Determine the (X, Y) coordinate at the center of the cell enclosing the given text.  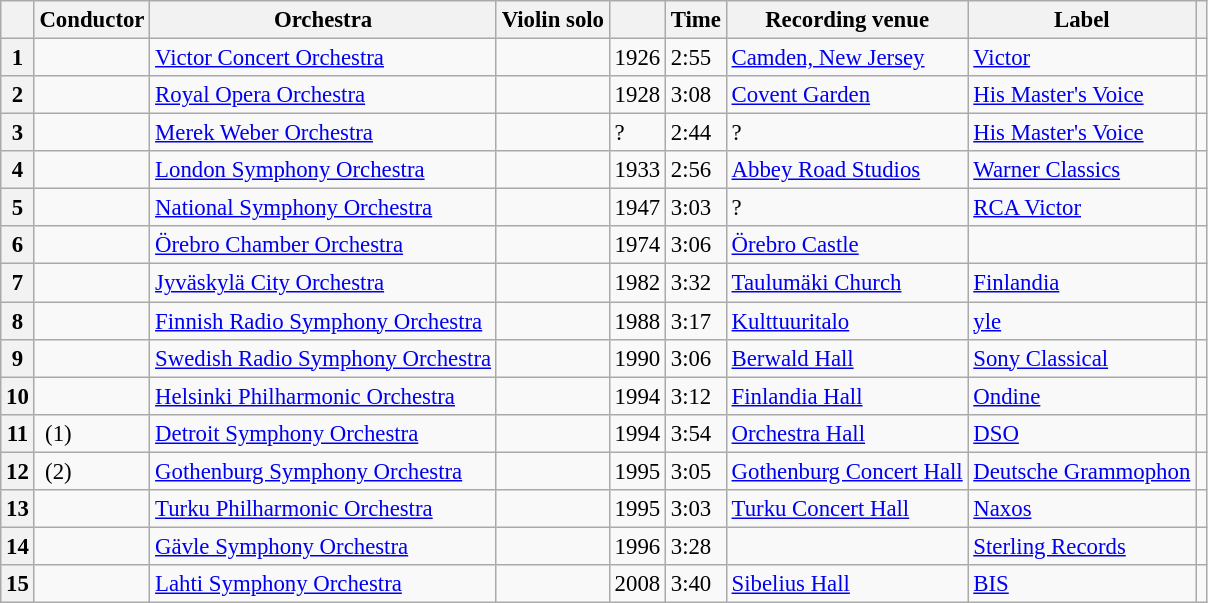
8 (18, 321)
1933 (637, 170)
1947 (637, 208)
3:54 (696, 433)
DSO (1082, 433)
Orchestra Hall (847, 433)
3:17 (696, 321)
Sony Classical (1082, 358)
Finlandia Hall (847, 396)
Covent Garden (847, 95)
Gävle Symphony Orchestra (324, 546)
Örebro Castle (847, 245)
Gothenburg Symphony Orchestra (324, 471)
Kulttuuritalo (847, 321)
3 (18, 133)
10 (18, 396)
Deutsche Grammophon (1082, 471)
3:40 (696, 584)
Warner Classics (1082, 170)
13 (18, 509)
(2) (92, 471)
BIS (1082, 584)
11 (18, 433)
2:55 (696, 58)
Gothenburg Concert Hall (847, 471)
2008 (637, 584)
2:44 (696, 133)
Örebro Chamber Orchestra (324, 245)
Swedish Radio Symphony Orchestra (324, 358)
Conductor (92, 20)
4 (18, 170)
Lahti Symphony Orchestra (324, 584)
1926 (637, 58)
7 (18, 283)
Berwald Hall (847, 358)
14 (18, 546)
Recording venue (847, 20)
15 (18, 584)
9 (18, 358)
Taulumäki Church (847, 283)
National Symphony Orchestra (324, 208)
Ondine (1082, 396)
Time (696, 20)
1996 (637, 546)
Victor Concert Orchestra (324, 58)
1988 (637, 321)
6 (18, 245)
Royal Opera Orchestra (324, 95)
3:32 (696, 283)
Orchestra (324, 20)
1982 (637, 283)
1990 (637, 358)
1 (18, 58)
Violin solo (552, 20)
Camden, New Jersey (847, 58)
Helsinki Philharmonic Orchestra (324, 396)
3:28 (696, 546)
Turku Philharmonic Orchestra (324, 509)
London Symphony Orchestra (324, 170)
Finnish Radio Symphony Orchestra (324, 321)
3:08 (696, 95)
Detroit Symphony Orchestra (324, 433)
Merek Weber Orchestra (324, 133)
1974 (637, 245)
Abbey Road Studios (847, 170)
3:12 (696, 396)
Label (1082, 20)
Finlandia (1082, 283)
3:05 (696, 471)
2 (18, 95)
Victor (1082, 58)
(1) (92, 433)
1928 (637, 95)
yle (1082, 321)
2:56 (696, 170)
Jyväskylä City Orchestra (324, 283)
Turku Concert Hall (847, 509)
Sibelius Hall (847, 584)
5 (18, 208)
Sterling Records (1082, 546)
12 (18, 471)
Naxos (1082, 509)
RCA Victor (1082, 208)
